From the cell containing the given text, extract its center point as (X, Y) coordinate. 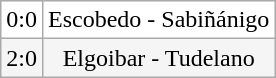
Elgoibar - Tudelano (158, 58)
Escobedo - Sabiñánigo (158, 20)
0:0 (22, 20)
2:0 (22, 58)
